Scan for the cell matching the given text and deliver its (X, Y) coordinate at center. 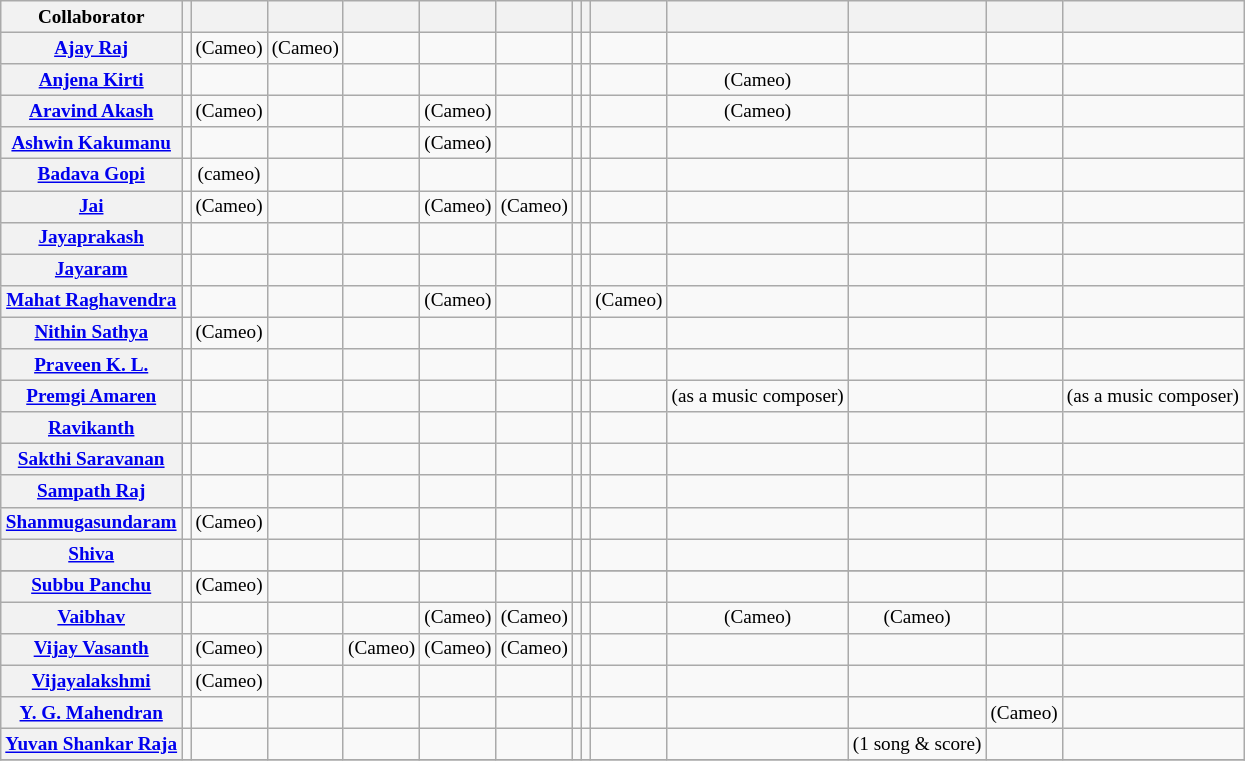
Aravind Akash (92, 111)
Shiva (92, 554)
(1 song & score) (917, 744)
Praveen K. L. (92, 365)
Premgi Amaren (92, 396)
Sakthi Saravanan (92, 460)
Nithin Sathya (92, 333)
Y. G. Mahendran (92, 713)
Subbu Panchu (92, 586)
Vijayalakshmi (92, 681)
Vaibhav (92, 618)
(cameo) (229, 175)
Collaborator (92, 17)
Jayaprakash (92, 238)
Shanmugasundaram (92, 523)
Yuvan Shankar Raja (92, 744)
Badava Gopi (92, 175)
Jayaram (92, 270)
Sampath Raj (92, 491)
Ravikanth (92, 428)
Vijay Vasanth (92, 649)
Mahat Raghavendra (92, 301)
Jai (92, 206)
Ashwin Kakumanu (92, 143)
Ajay Raj (92, 48)
Anjena Kirti (92, 80)
